From the cell containing the given text, extract its center point as [X, Y] coordinate. 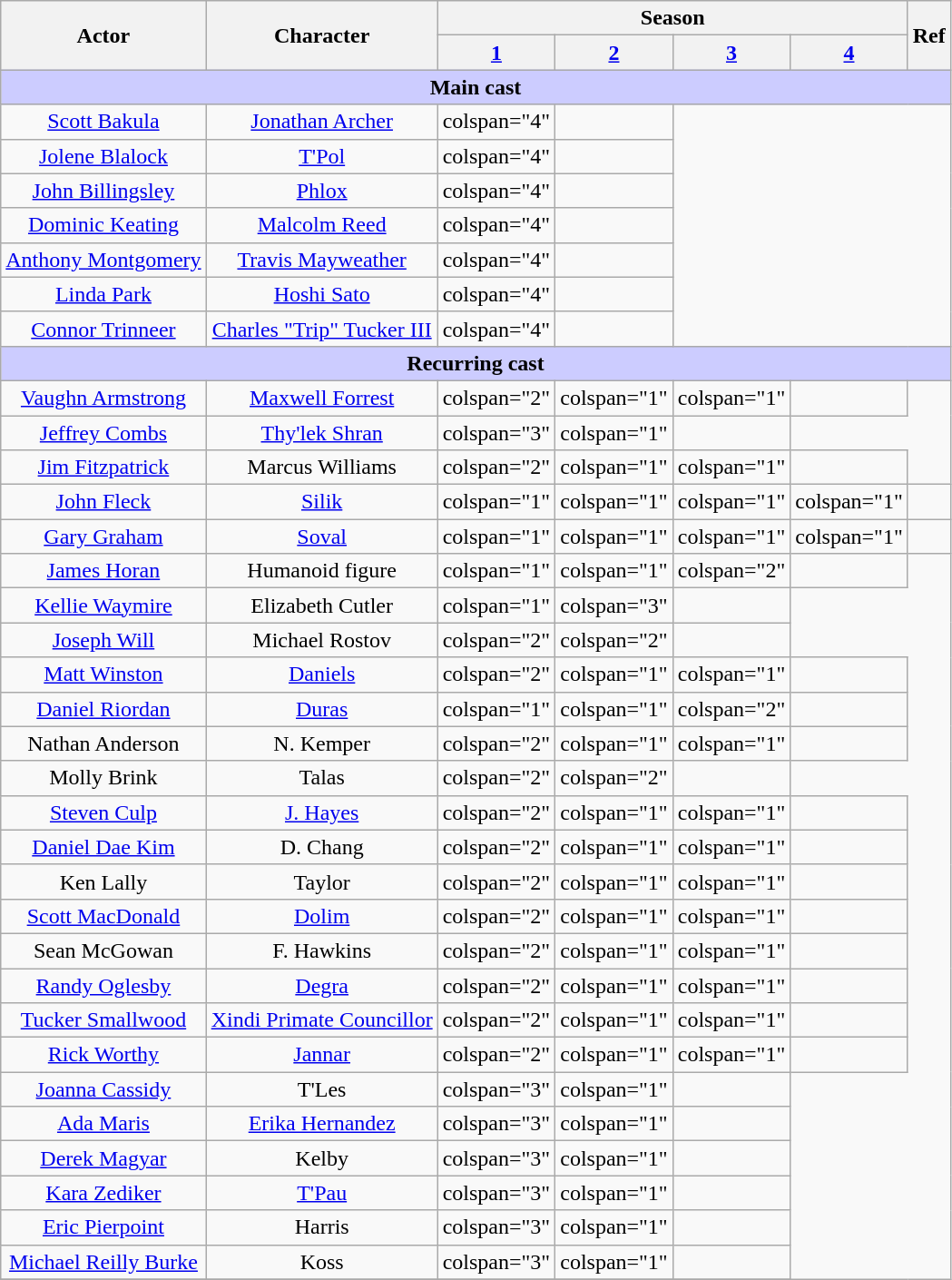
Season [672, 18]
Hoshi Sato [321, 294]
Scott MacDonald [103, 916]
T'Pol [321, 156]
Ken Lally [103, 881]
Thy'lek Shran [321, 433]
T'Pau [321, 1193]
Scott Bakula [103, 122]
Malcolm Reed [321, 225]
Daniel Riordan [103, 709]
Matt Winston [103, 674]
Dolim [321, 916]
Talas [321, 778]
Humanoid figure [321, 571]
Degra [321, 985]
Character [321, 35]
Nathan Anderson [103, 743]
Gary Graham [103, 537]
Maxwell Forrest [321, 398]
Steven Culp [103, 812]
Jonathan Archer [321, 122]
Kellie Waymire [103, 606]
Taylor [321, 881]
Kelby [321, 1158]
Phlox [321, 191]
D. Chang [321, 847]
James Horan [103, 571]
Duras [321, 709]
Dominic Keating [103, 225]
Michael Rostov [321, 640]
Sean McGowan [103, 950]
Rick Worthy [103, 1055]
Elizabeth Cutler [321, 606]
Joseph Will [103, 640]
Jolene Blalock [103, 156]
Vaughn Armstrong [103, 398]
Linda Park [103, 294]
John Billingsley [103, 191]
Ada Maris [103, 1124]
2 [614, 53]
Xindi Primate Councillor [321, 1020]
Michael Reilly Burke [103, 1262]
Derek Magyar [103, 1158]
Connor Trinneer [103, 329]
Ref [929, 35]
1 [496, 53]
Tucker Smallwood [103, 1020]
J. Hayes [321, 812]
3 [731, 53]
Jeffrey Combs [103, 433]
Daniel Dae Kim [103, 847]
F. Hawkins [321, 950]
Koss [321, 1262]
T'Les [321, 1089]
Silik [321, 502]
Kara Zediker [103, 1193]
Eric Pierpoint [103, 1227]
4 [849, 53]
Soval [321, 537]
Harris [321, 1227]
Jannar [321, 1055]
John Fleck [103, 502]
Marcus Williams [321, 468]
Travis Mayweather [321, 260]
Joanna Cassidy [103, 1089]
Jim Fitzpatrick [103, 468]
Molly Brink [103, 778]
N. Kemper [321, 743]
Recurring cast [476, 363]
Daniels [321, 674]
Randy Oglesby [103, 985]
Actor [103, 35]
Anthony Montgomery [103, 260]
Main cast [476, 87]
Charles "Trip" Tucker III [321, 329]
Erika Hernandez [321, 1124]
